Output the [x, y] coordinate of the center of the cell containing the given text.  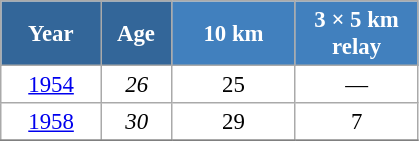
— [356, 85]
Year [52, 34]
1954 [52, 85]
7 [356, 122]
1958 [52, 122]
30 [136, 122]
25 [234, 85]
29 [234, 122]
10 km [234, 34]
3 × 5 km relay [356, 34]
26 [136, 85]
Age [136, 34]
